Determine the [X, Y] coordinate at the center of the cell enclosing the given text.  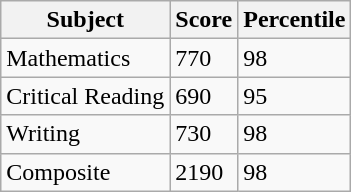
2190 [204, 172]
95 [294, 96]
Writing [86, 134]
730 [204, 134]
770 [204, 58]
Score [204, 20]
Subject [86, 20]
Critical Reading [86, 96]
Mathematics [86, 58]
690 [204, 96]
Percentile [294, 20]
Composite [86, 172]
